Locate the cell with the specified text and output its (X, Y) center coordinate. 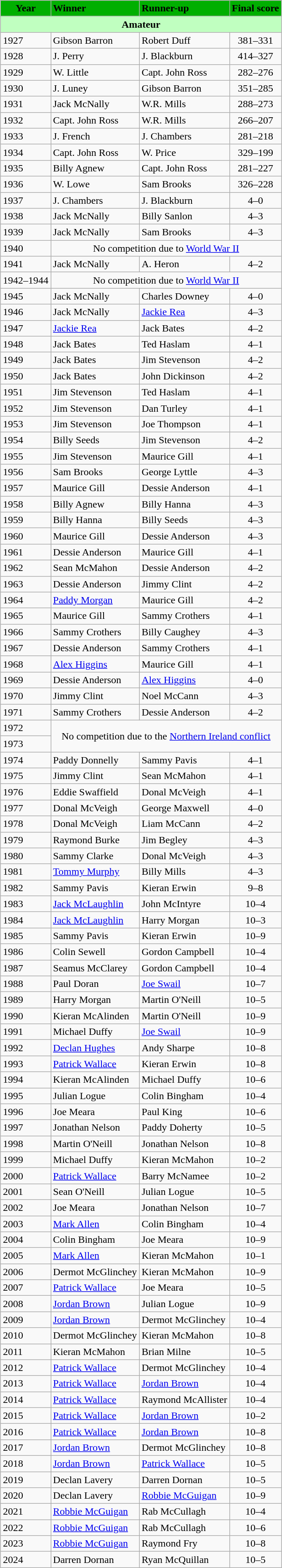
1964 (25, 600)
1996 (25, 1112)
1972 (25, 728)
Colin Sewell (95, 952)
Liam McCann (184, 824)
2020 (25, 1496)
1931 (25, 104)
J. French (95, 136)
2008 (25, 1304)
2012 (25, 1368)
2019 (25, 1479)
288–273 (255, 104)
Dan Turley (184, 408)
Sean O'Neill (95, 1192)
1978 (25, 824)
Runner-up (184, 8)
1987 (25, 968)
2000 (25, 1176)
1993 (25, 1064)
Robert Duff (184, 40)
1967 (25, 648)
1981 (25, 872)
1999 (25, 1160)
1995 (25, 1096)
Ryan McQuillan (184, 1560)
1927 (25, 40)
1951 (25, 392)
9–8 (255, 888)
1985 (25, 936)
1994 (25, 1080)
1992 (25, 1048)
1948 (25, 344)
1979 (25, 840)
Raymond McAllister (184, 1400)
326–228 (255, 184)
2004 (25, 1240)
1984 (25, 920)
1976 (25, 792)
Noel McCann (184, 696)
2013 (25, 1384)
1962 (25, 568)
2022 (25, 1528)
351–285 (255, 88)
2002 (25, 1208)
1941 (25, 264)
10–1 (255, 1256)
1997 (25, 1128)
2014 (25, 1400)
1929 (25, 72)
1971 (25, 712)
1961 (25, 552)
2017 (25, 1447)
Year (25, 8)
George Maxwell (184, 808)
Final score (255, 8)
Winner (95, 8)
1960 (25, 536)
1946 (25, 312)
2016 (25, 1431)
281–218 (255, 136)
1974 (25, 760)
Charles Downey (184, 296)
1933 (25, 136)
2006 (25, 1272)
1942–1944 (25, 280)
1966 (25, 632)
1949 (25, 360)
Billy Sanlon (184, 216)
George Lyttle (184, 472)
1928 (25, 56)
1959 (25, 520)
1988 (25, 984)
1937 (25, 200)
1983 (25, 904)
2010 (25, 1336)
W. Price (184, 152)
1939 (25, 232)
1938 (25, 216)
2023 (25, 1544)
2009 (25, 1320)
1970 (25, 696)
2001 (25, 1192)
No competition due to the Northern Ireland conflict (166, 736)
1969 (25, 680)
2024 (25, 1560)
381–331 (255, 40)
1965 (25, 616)
Billy Caughey (184, 632)
1957 (25, 488)
Barry McNamee (184, 1176)
281–227 (255, 168)
1935 (25, 168)
1945 (25, 296)
282–276 (255, 72)
1990 (25, 1016)
2011 (25, 1352)
1953 (25, 424)
Paul King (184, 1112)
1980 (25, 856)
Amateur (141, 24)
Billy Mills (184, 872)
1977 (25, 808)
J. Luney (95, 88)
1932 (25, 120)
1954 (25, 440)
1963 (25, 584)
Eddie Swaffield (95, 792)
Sammy Clarke (95, 856)
Paddy Doherty (184, 1128)
1950 (25, 376)
2007 (25, 1288)
1947 (25, 328)
1956 (25, 472)
A. Heron (184, 264)
Brian Milne (184, 1352)
Paddy Donnelly (95, 760)
1940 (25, 248)
Paul Doran (95, 984)
1930 (25, 88)
1968 (25, 664)
2005 (25, 1256)
266–207 (255, 120)
Declan Hughes (95, 1048)
Raymond Burke (95, 840)
2021 (25, 1512)
1958 (25, 504)
10–3 (255, 920)
Seamus McClarey (95, 968)
Raymond Fry (184, 1544)
1982 (25, 888)
1955 (25, 456)
1998 (25, 1144)
1975 (25, 776)
1973 (25, 744)
Tommy Murphy (95, 872)
John Dickinson (184, 376)
Paddy Morgan (95, 600)
1934 (25, 152)
2003 (25, 1224)
Joe Thompson (184, 424)
1952 (25, 408)
2018 (25, 1463)
329–199 (255, 152)
W. Lowe (95, 184)
J. Perry (95, 56)
John McIntyre (184, 904)
W. Little (95, 72)
1989 (25, 1000)
1991 (25, 1032)
1936 (25, 184)
1986 (25, 952)
2015 (25, 1415)
414–327 (255, 56)
Andy Sharpe (184, 1048)
Jim Begley (184, 840)
